Provide the [x, y] coordinate of the cell's center where the given text is located.  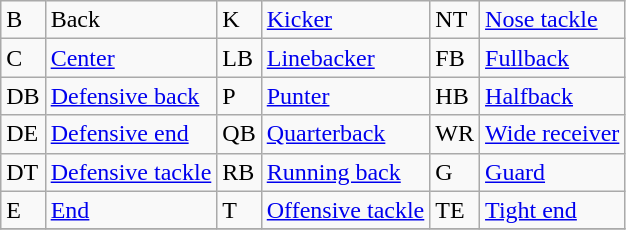
Tight end [552, 210]
Running back [346, 172]
LB [239, 58]
K [239, 20]
Guard [552, 172]
Nose tackle [552, 20]
DT [23, 172]
G [455, 172]
T [239, 210]
TE [455, 210]
Defensive tackle [131, 172]
RB [239, 172]
Fullback [552, 58]
C [23, 58]
P [239, 96]
DB [23, 96]
FB [455, 58]
Quarterback [346, 134]
Wide receiver [552, 134]
QB [239, 134]
End [131, 210]
E [23, 210]
Kicker [346, 20]
HB [455, 96]
Punter [346, 96]
Defensive end [131, 134]
Defensive back [131, 96]
Center [131, 58]
WR [455, 134]
Linebacker [346, 58]
Offensive tackle [346, 210]
NT [455, 20]
B [23, 20]
DE [23, 134]
Back [131, 20]
Halfback [552, 96]
